Identify which cell holds the provided text, then report its [x, y] central coordinate. 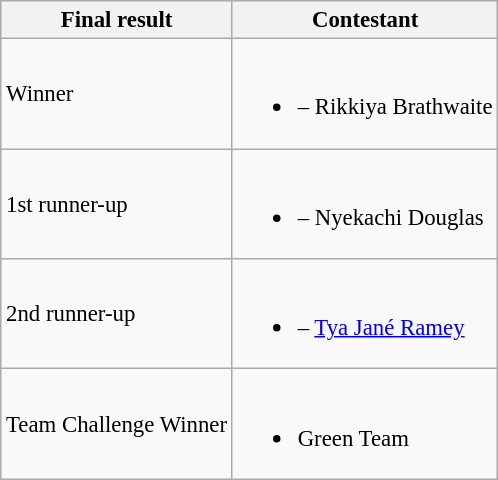
Green Team [364, 424]
– Rikkiya Brathwaite [364, 94]
Contestant [364, 20]
1st runner-up [117, 204]
Winner [117, 94]
– Tya Jané Ramey [364, 314]
– Nyekachi Douglas [364, 204]
Team Challenge Winner [117, 424]
Final result [117, 20]
2nd runner-up [117, 314]
